Provide the [X, Y] coordinate of the cell's center where the given text is located.  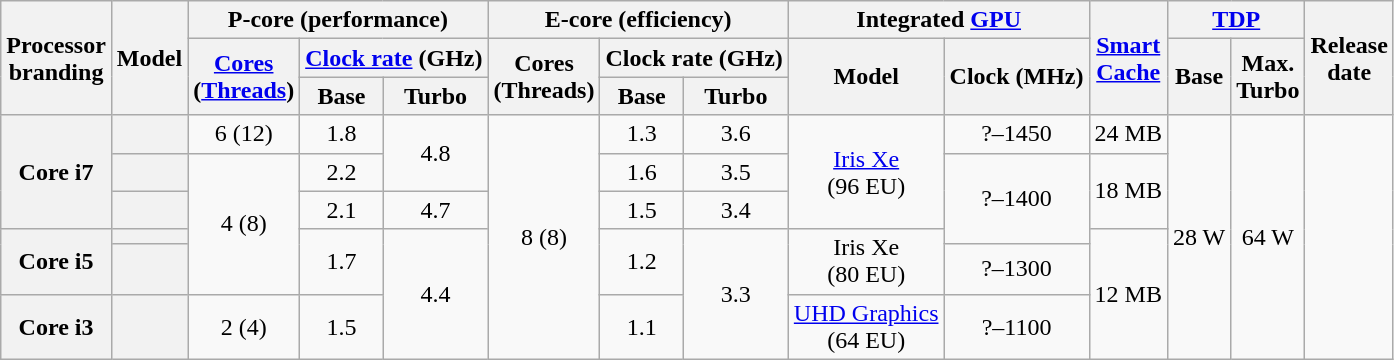
4.8 [436, 153]
28 W [1198, 237]
?–1400 [1016, 198]
3.3 [736, 294]
12 MB [1128, 294]
Core i7 [56, 172]
6 (12) [244, 134]
3.6 [736, 134]
1.8 [342, 134]
Releasedate [1349, 58]
1.7 [342, 262]
?–1300 [1016, 269]
TDP [1236, 20]
Core i5 [56, 262]
4.4 [436, 294]
Clock (MHz) [1016, 77]
Integrated GPU [938, 20]
2 (4) [244, 326]
1.1 [642, 326]
2.1 [342, 210]
24 MB [1128, 134]
18 MB [1128, 191]
3.5 [736, 172]
8 (8) [544, 237]
1.6 [642, 172]
2.2 [342, 172]
?–1100 [1016, 326]
Core i3 [56, 326]
?–1450 [1016, 134]
P-core (performance) [338, 20]
SmartCache [1128, 58]
Iris Xe(80 EU) [866, 262]
64 W [1268, 237]
Iris Xe(96 EU) [866, 172]
Processorbranding [56, 58]
3.4 [736, 210]
1.2 [642, 262]
4.7 [436, 210]
UHD Graphics(64 EU) [866, 326]
1.3 [642, 134]
4 (8) [244, 224]
E-core (efficiency) [638, 20]
Max.Turbo [1268, 77]
